Find where the given text appears and provide that cell's center as [X, Y] coordinate. 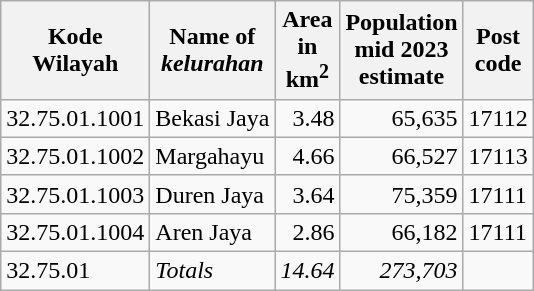
2.86 [308, 232]
Margahayu [212, 156]
32.75.01.1002 [76, 156]
17112 [498, 118]
Totals [212, 271]
32.75.01 [76, 271]
Bekasi Jaya [212, 118]
75,359 [402, 194]
32.75.01.1003 [76, 194]
Name of kelurahan [212, 50]
Aren Jaya [212, 232]
66,182 [402, 232]
4.66 [308, 156]
65,635 [402, 118]
3.48 [308, 118]
Kode Wilayah [76, 50]
273,703 [402, 271]
Duren Jaya [212, 194]
32.75.01.1004 [76, 232]
17113 [498, 156]
3.64 [308, 194]
Area in km2 [308, 50]
Postcode [498, 50]
Populationmid 2023estimate [402, 50]
32.75.01.1001 [76, 118]
14.64 [308, 271]
66,527 [402, 156]
